Extract the (x, y) coordinate from the center of the cell holding the provided text.  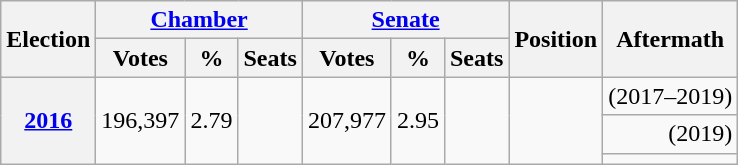
Position (556, 39)
(2017–2019) (670, 96)
(2019) (670, 134)
Aftermath (670, 39)
2016 (48, 120)
Election (48, 39)
Chamber (200, 20)
207,977 (346, 120)
Senate (406, 20)
2.79 (212, 120)
196,397 (140, 120)
2.95 (418, 120)
